Extract the (X, Y) coordinate from the center of the cell holding the provided text.  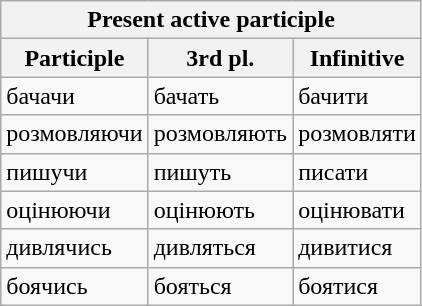
бачачи (74, 96)
розмовляючи (74, 134)
бачать (220, 96)
бачити (358, 96)
писати (358, 172)
дивитися (358, 248)
3rd pl. (220, 58)
Participle (74, 58)
дивлячись (74, 248)
оцінюючи (74, 210)
боятися (358, 286)
Infinitive (358, 58)
розмовляють (220, 134)
боячись (74, 286)
оцінюють (220, 210)
Present active participle (212, 20)
пишуть (220, 172)
пишучи (74, 172)
бояться (220, 286)
дивляться (220, 248)
оцінювати (358, 210)
розмовляти (358, 134)
